Return the [X, Y] coordinate for the center point of the cell that contains the specified text.  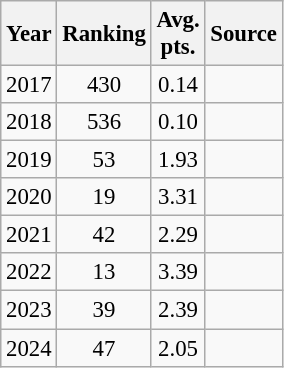
3.39 [178, 273]
47 [104, 348]
2023 [29, 310]
2017 [29, 85]
2020 [29, 197]
2.29 [178, 235]
2.05 [178, 348]
430 [104, 85]
2022 [29, 273]
2019 [29, 160]
42 [104, 235]
0.10 [178, 122]
Source [244, 34]
2.39 [178, 310]
39 [104, 310]
2018 [29, 122]
53 [104, 160]
2024 [29, 348]
Year [29, 34]
0.14 [178, 85]
1.93 [178, 160]
Ranking [104, 34]
Avg. pts. [178, 34]
2021 [29, 235]
3.31 [178, 197]
536 [104, 122]
13 [104, 273]
19 [104, 197]
